Scan for the cell matching the given text and deliver its [x, y] coordinate at center. 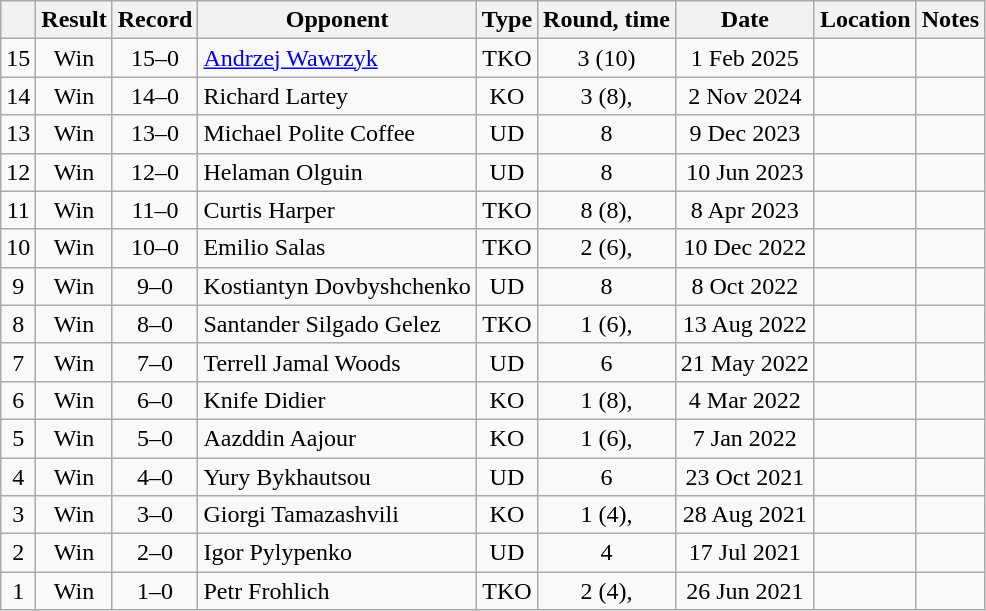
14–0 [155, 96]
4–0 [155, 477]
Kostiantyn Dovbyshchenko [337, 286]
9–0 [155, 286]
28 Aug 2021 [744, 515]
Curtis Harper [337, 210]
10 Dec 2022 [744, 248]
7 [18, 362]
12–0 [155, 172]
2 (6), [607, 248]
15–0 [155, 58]
2 (4), [607, 591]
2 [18, 553]
9 [18, 286]
1 [18, 591]
Date [744, 20]
15 [18, 58]
13 Aug 2022 [744, 324]
Notes [950, 20]
11–0 [155, 210]
8 Oct 2022 [744, 286]
13–0 [155, 134]
1 (4), [607, 515]
Helaman Olguin [337, 172]
10 Jun 2023 [744, 172]
Result [74, 20]
9 Dec 2023 [744, 134]
17 Jul 2021 [744, 553]
8 Apr 2023 [744, 210]
1 (8), [607, 400]
8–0 [155, 324]
3–0 [155, 515]
10–0 [155, 248]
Emilio Salas [337, 248]
11 [18, 210]
Record [155, 20]
3 [18, 515]
Type [506, 20]
Santander Silgado Gelez [337, 324]
12 [18, 172]
Andrzej Wawrzyk [337, 58]
23 Oct 2021 [744, 477]
3 (8), [607, 96]
8 (8), [607, 210]
Knife Didier [337, 400]
1 Feb 2025 [744, 58]
1–0 [155, 591]
Michael Polite Coffee [337, 134]
Terrell Jamal Woods [337, 362]
6–0 [155, 400]
14 [18, 96]
2–0 [155, 553]
3 (10) [607, 58]
Yury Bykhautsou [337, 477]
21 May 2022 [744, 362]
5–0 [155, 438]
Richard Lartey [337, 96]
Giorgi Tamazashvili [337, 515]
2 Nov 2024 [744, 96]
7–0 [155, 362]
Round, time [607, 20]
7 Jan 2022 [744, 438]
10 [18, 248]
Opponent [337, 20]
5 [18, 438]
13 [18, 134]
Petr Frohlich [337, 591]
Igor Pylypenko [337, 553]
Aazddin Aajour [337, 438]
26 Jun 2021 [744, 591]
Location [865, 20]
4 Mar 2022 [744, 400]
